Pinpoint the cell where the given text exists, returning its [X, Y] midpoint coordinate. 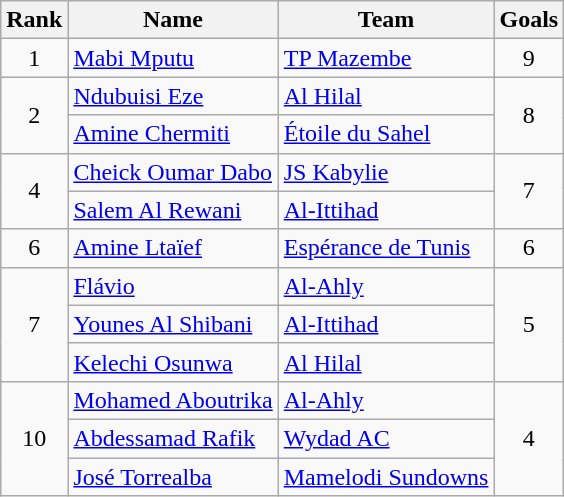
Wydad AC [386, 438]
Abdessamad Rafik [173, 438]
Team [386, 20]
1 [34, 58]
Younes Al Shibani [173, 324]
Name [173, 20]
Kelechi Osunwa [173, 362]
9 [529, 58]
Goals [529, 20]
Cheick Oumar Dabo [173, 172]
Espérance de Tunis [386, 248]
8 [529, 115]
Mohamed Aboutrika [173, 400]
Amine Ltaïef [173, 248]
Étoile du Sahel [386, 134]
Rank [34, 20]
Mabi Mputu [173, 58]
5 [529, 324]
10 [34, 438]
Ndubuisi Eze [173, 96]
Mamelodi Sundowns [386, 477]
José Torrealba [173, 477]
Amine Chermiti [173, 134]
JS Kabylie [386, 172]
Salem Al Rewani [173, 210]
Flávio [173, 286]
2 [34, 115]
TP Mazembe [386, 58]
